Extract the [x, y] coordinate from the center of the cell holding the provided text.  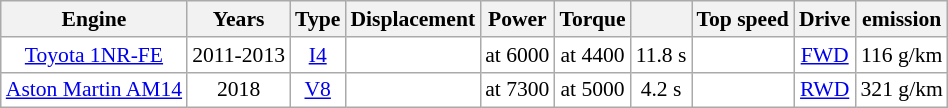
Torque [592, 19]
11.8 s [662, 55]
RWD [825, 90]
Engine [94, 19]
V8 [318, 90]
116 g/km [902, 55]
at 6000 [517, 55]
Displacement [412, 19]
Top speed [743, 19]
321 g/km [902, 90]
Aston Martin AM14 [94, 90]
Drive [825, 19]
4.2 s [662, 90]
at 4400 [592, 55]
Toyota 1NR-FE [94, 55]
2018 [238, 90]
at 7300 [517, 90]
I4 [318, 55]
Power [517, 19]
2011-2013 [238, 55]
Type [318, 19]
emission [902, 19]
FWD [825, 55]
Years [238, 19]
at 5000 [592, 90]
